Find where the given text appears and provide that cell's center as (x, y) coordinate. 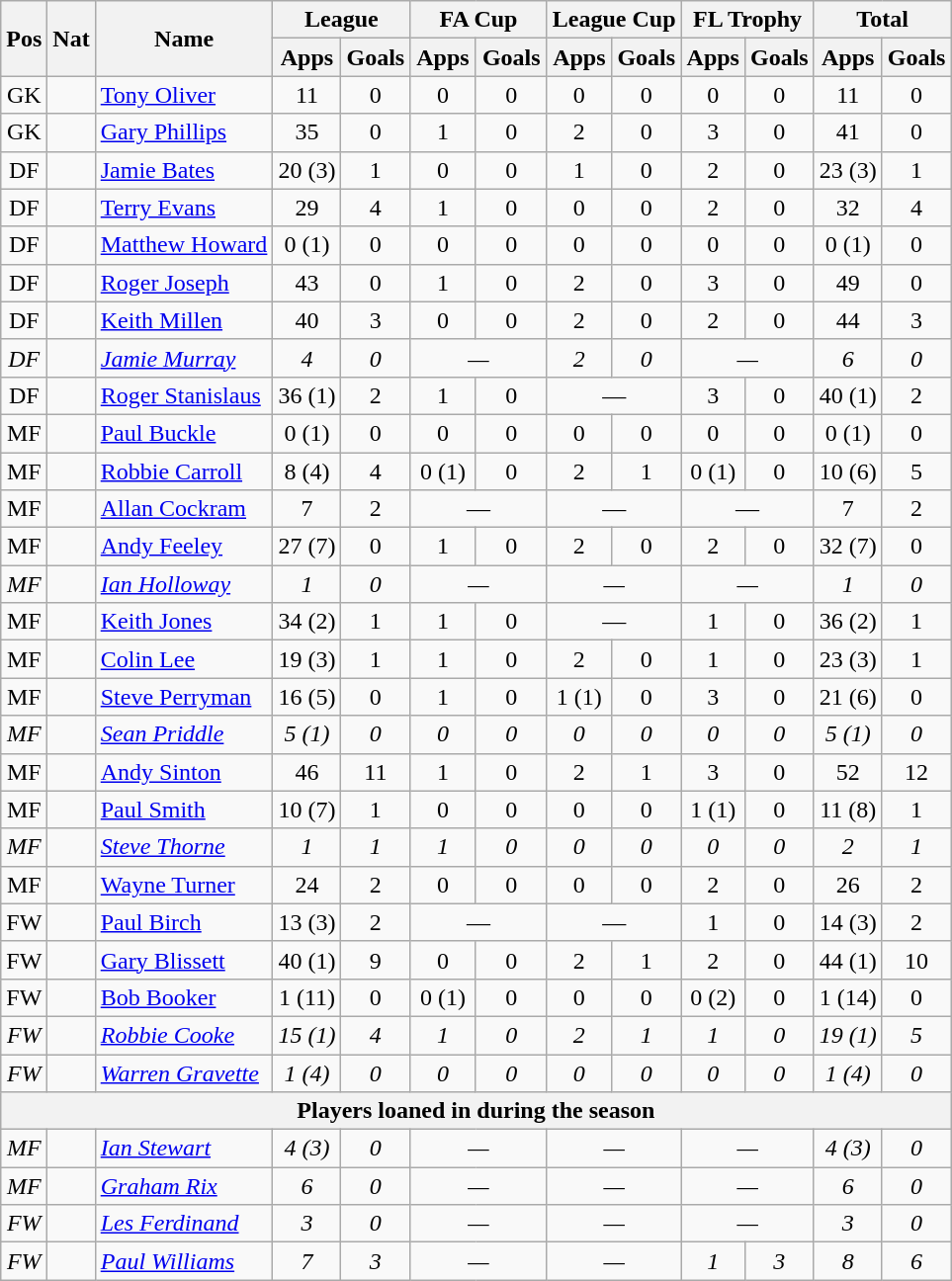
Andy Feeley (184, 547)
Players loaned in during the season (476, 1111)
19 (3) (306, 659)
36 (1) (306, 395)
40 (306, 320)
24 (306, 885)
FL Trophy (747, 20)
Matthew Howard (184, 245)
Andy Sinton (184, 772)
15 (1) (306, 1035)
26 (848, 885)
League Cup (614, 20)
Steve Perryman (184, 697)
Paul Smith (184, 810)
Ian Holloway (184, 584)
1 (11) (306, 997)
Sean Priddle (184, 734)
10 (7) (306, 810)
Nat (71, 39)
Roger Stanislaus (184, 395)
11 (8) (848, 810)
Jamie Murray (184, 358)
35 (306, 132)
10 (6) (848, 471)
10 (916, 960)
46 (306, 772)
FA Cup (478, 20)
0 (2) (713, 997)
14 (3) (848, 922)
Terry Evans (184, 208)
19 (1) (848, 1035)
29 (306, 208)
Name (184, 39)
Pos (24, 39)
43 (306, 283)
52 (848, 772)
8 (4) (306, 471)
44 (848, 320)
Bob Booker (184, 997)
9 (376, 960)
32 (848, 208)
Paul Buckle (184, 433)
44 (1) (848, 960)
27 (7) (306, 547)
16 (5) (306, 697)
Paul Birch (184, 922)
Warren Gravette (184, 1072)
Paul Williams (184, 1261)
8 (848, 1261)
36 (2) (848, 622)
Colin Lee (184, 659)
Keith Jones (184, 622)
12 (916, 772)
Graham Rix (184, 1186)
1 (14) (848, 997)
Keith Millen (184, 320)
Ian Stewart (184, 1149)
Jamie Bates (184, 170)
Total (882, 20)
13 (3) (306, 922)
Allan Cockram (184, 509)
Robbie Carroll (184, 471)
Wayne Turner (184, 885)
32 (7) (848, 547)
21 (6) (848, 697)
49 (848, 283)
Roger Joseph (184, 283)
Steve Thorne (184, 847)
41 (848, 132)
Gary Blissett (184, 960)
Gary Phillips (184, 132)
20 (3) (306, 170)
Les Ferdinand (184, 1224)
League (342, 20)
34 (2) (306, 622)
Tony Oliver (184, 95)
Robbie Cooke (184, 1035)
